Provide the [X, Y] coordinate of the cell's center where the given text is located.  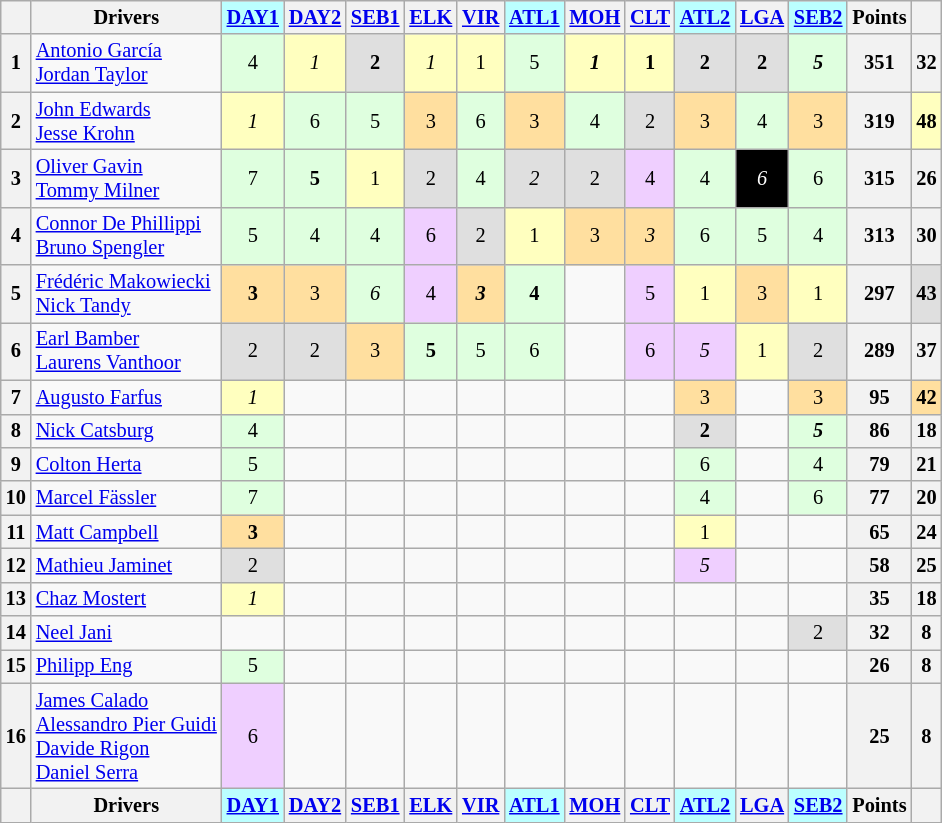
Connor De Phillippi Bruno Spengler [126, 236]
86 [879, 431]
Augusto Farfus [126, 397]
John Edwards Jesse Krohn [126, 121]
42 [926, 397]
20 [926, 498]
30 [926, 236]
9 [16, 464]
Chaz Mostert [126, 599]
16 [16, 736]
297 [879, 294]
Colton Herta [126, 464]
12 [16, 565]
95 [879, 397]
37 [926, 351]
James Calado Alessandro Pier Guidi Davide Rigon Daniel Serra [126, 736]
289 [879, 351]
43 [926, 294]
Marcel Fässler [126, 498]
351 [879, 63]
319 [879, 121]
24 [926, 532]
79 [879, 464]
11 [16, 532]
21 [926, 464]
35 [879, 599]
Earl Bamber Laurens Vanthoor [126, 351]
Oliver Gavin Tommy Milner [126, 178]
Frédéric Makowiecki Nick Tandy [126, 294]
14 [16, 633]
13 [16, 599]
Neel Jani [126, 633]
Mathieu Jaminet [126, 565]
Nick Catsburg [126, 431]
315 [879, 178]
15 [16, 666]
65 [879, 532]
Philipp Eng [126, 666]
48 [926, 121]
Antonio García Jordan Taylor [126, 63]
10 [16, 498]
Matt Campbell [126, 532]
313 [879, 236]
77 [879, 498]
58 [879, 565]
